Output the [X, Y] coordinate of the center of the cell containing the given text.  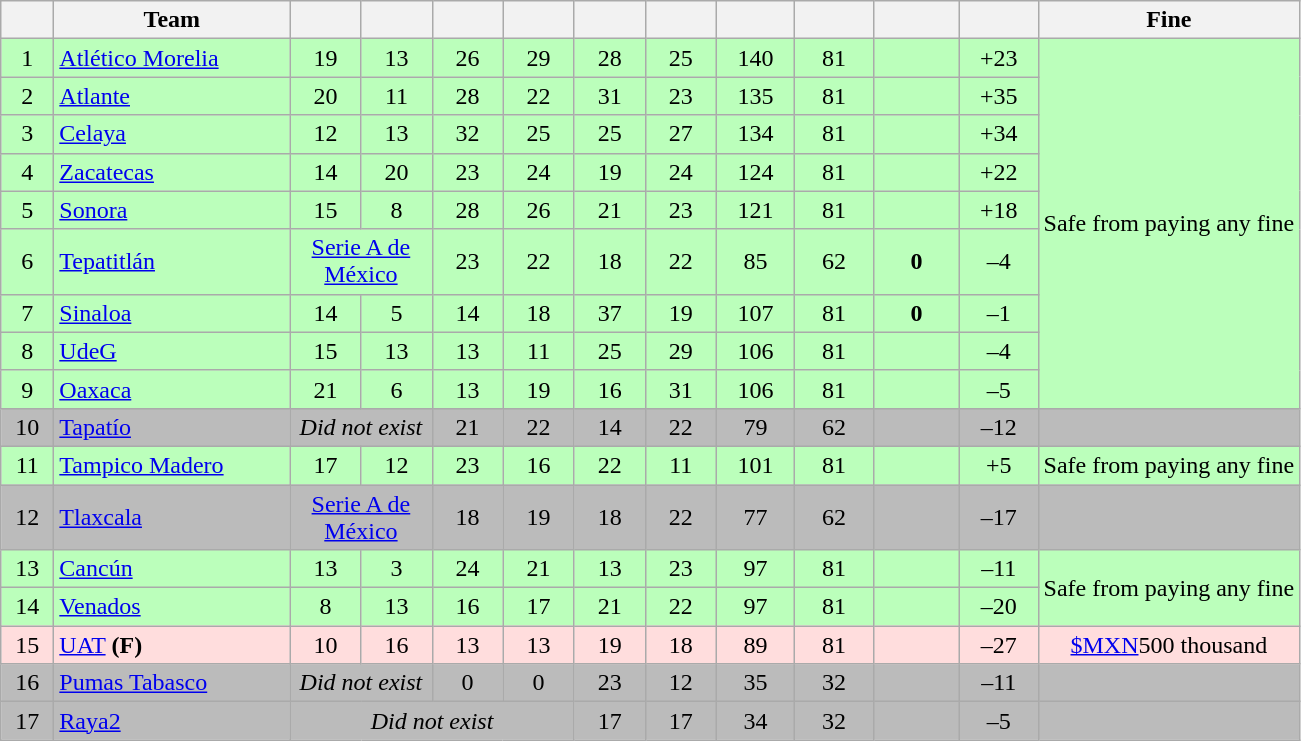
UAT (F) [172, 645]
Zacatecas [172, 172]
Celaya [172, 134]
1 [28, 58]
+23 [998, 58]
37 [610, 313]
9 [28, 389]
107 [756, 313]
85 [756, 262]
4 [28, 172]
89 [756, 645]
140 [756, 58]
Venados [172, 607]
Tepatitlán [172, 262]
135 [756, 96]
Tapatío [172, 427]
2 [28, 96]
124 [756, 172]
35 [756, 683]
121 [756, 210]
Atlante [172, 96]
+5 [998, 465]
Team [172, 20]
7 [28, 313]
34 [756, 721]
Sonora [172, 210]
77 [756, 516]
UdeG [172, 351]
–17 [998, 516]
79 [756, 427]
–12 [998, 427]
Cancún [172, 569]
Atlético Morelia [172, 58]
Tlaxcala [172, 516]
Sinaloa [172, 313]
Tampico Madero [172, 465]
134 [756, 134]
Raya2 [172, 721]
–1 [998, 313]
Oaxaca [172, 389]
Pumas Tabasco [172, 683]
27 [680, 134]
–27 [998, 645]
+34 [998, 134]
101 [756, 465]
–20 [998, 607]
$MXN500 thousand [1169, 645]
+18 [998, 210]
+22 [998, 172]
+35 [998, 96]
Fine [1169, 20]
